Locate the cell with the specified text and output its (X, Y) center coordinate. 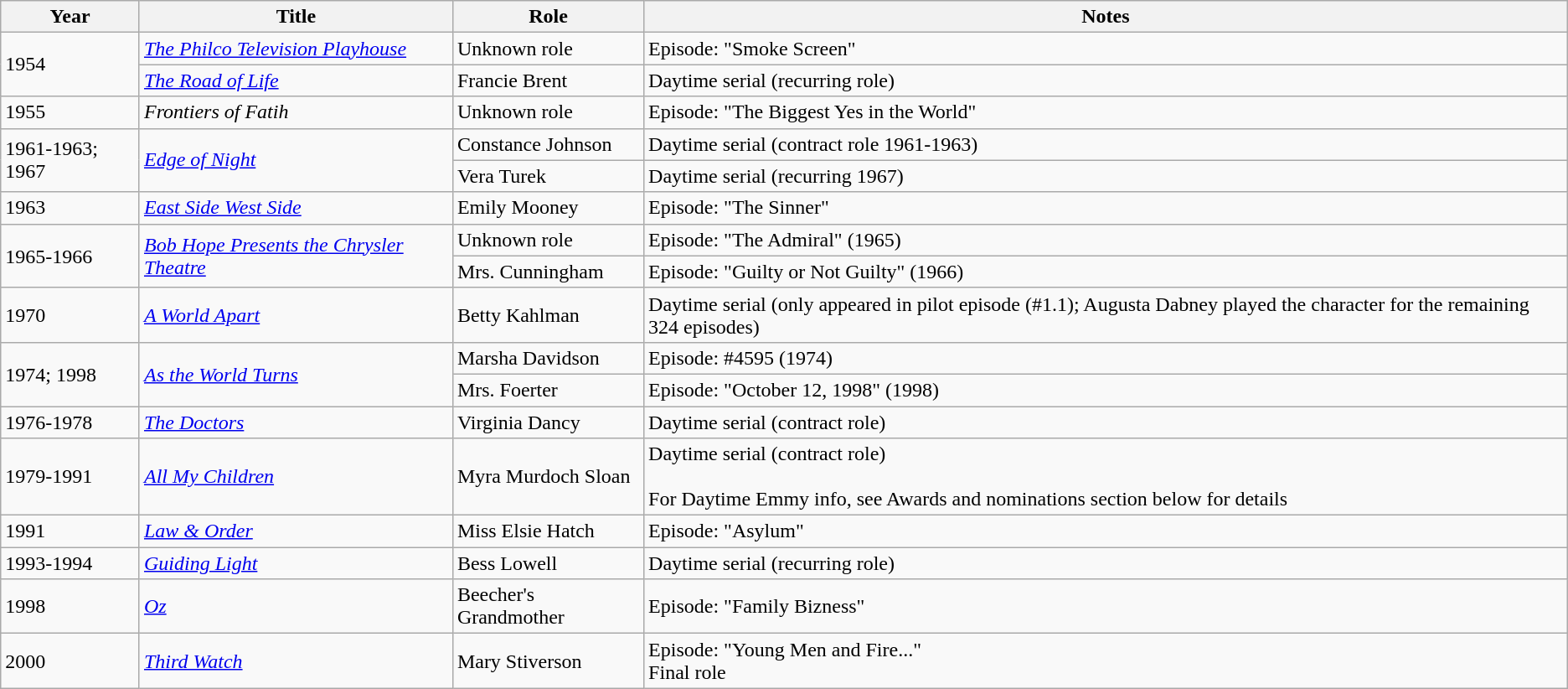
1974; 1998 (70, 374)
Bess Lowell (548, 563)
East Side West Side (296, 208)
1991 (70, 531)
Daytime serial (recurring 1967) (1106, 176)
Episode: "October 12, 1998" (1998) (1106, 390)
Year (70, 17)
1965-1966 (70, 256)
Role (548, 17)
Virginia Dancy (548, 422)
Episode: "The Sinner" (1106, 208)
Daytime serial (contract role 1961-1963) (1106, 144)
1970 (70, 315)
Mary Stiverson (548, 661)
1979-1991 (70, 477)
Episode: "Family Bizness" (1106, 607)
Francie Brent (548, 80)
Vera Turek (548, 176)
Law & Order (296, 531)
1998 (70, 607)
Edge of Night (296, 160)
Myra Murdoch Sloan (548, 477)
Oz (296, 607)
A World Apart (296, 315)
Episode: "Guilty or Not Guilty" (1966) (1106, 272)
Betty Kahlman (548, 315)
Daytime serial (only appeared in pilot episode (#1.1); Augusta Dabney played the character for the remaining 324 episodes) (1106, 315)
Miss Elsie Hatch (548, 531)
The Road of Life (296, 80)
Daytime serial (contract role)For Daytime Emmy info, see Awards and nominations section below for details (1106, 477)
Episode: "The Biggest Yes in the World" (1106, 112)
1955 (70, 112)
As the World Turns (296, 374)
Mrs. Cunningham (548, 272)
Daytime serial (contract role) (1106, 422)
Beecher's Grandmother (548, 607)
Episode: "The Admiral" (1965) (1106, 240)
Episode: "Asylum" (1106, 531)
Constance Johnson (548, 144)
2000 (70, 661)
1954 (70, 65)
Title (296, 17)
1993-1994 (70, 563)
Bob Hope Presents the Chrysler Theatre (296, 256)
Episode: "Smoke Screen" (1106, 49)
1963 (70, 208)
The Doctors (296, 422)
Mrs. Foerter (548, 390)
Emily Mooney (548, 208)
Guiding Light (296, 563)
Third Watch (296, 661)
The Philco Television Playhouse (296, 49)
Notes (1106, 17)
1961-1963; 1967 (70, 160)
All My Children (296, 477)
Episode: "Young Men and Fire..."Final role (1106, 661)
1976-1978 (70, 422)
Marsha Davidson (548, 358)
Frontiers of Fatih (296, 112)
Episode: #4595 (1974) (1106, 358)
